Return the (x, y) coordinate for the center point of the cell that contains the specified text.  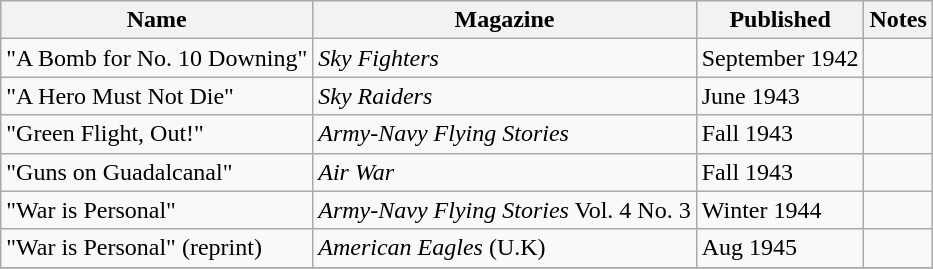
Name (157, 20)
Aug 1945 (780, 248)
Published (780, 20)
September 1942 (780, 58)
Notes (898, 20)
"Green Flight, Out!" (157, 134)
American Eagles (U.K) (504, 248)
"A Hero Must Not Die" (157, 96)
Winter 1944 (780, 210)
"A Bomb for No. 10 Downing" (157, 58)
Sky Fighters (504, 58)
Army-Navy Flying Stories Vol. 4 No. 3 (504, 210)
"War is Personal" (157, 210)
Army-Navy Flying Stories (504, 134)
"War is Personal" (reprint) (157, 248)
Air War (504, 172)
Sky Raiders (504, 96)
June 1943 (780, 96)
Magazine (504, 20)
"Guns on Guadalcanal" (157, 172)
